Return the [X, Y] coordinate for the center point of the cell that contains the specified text.  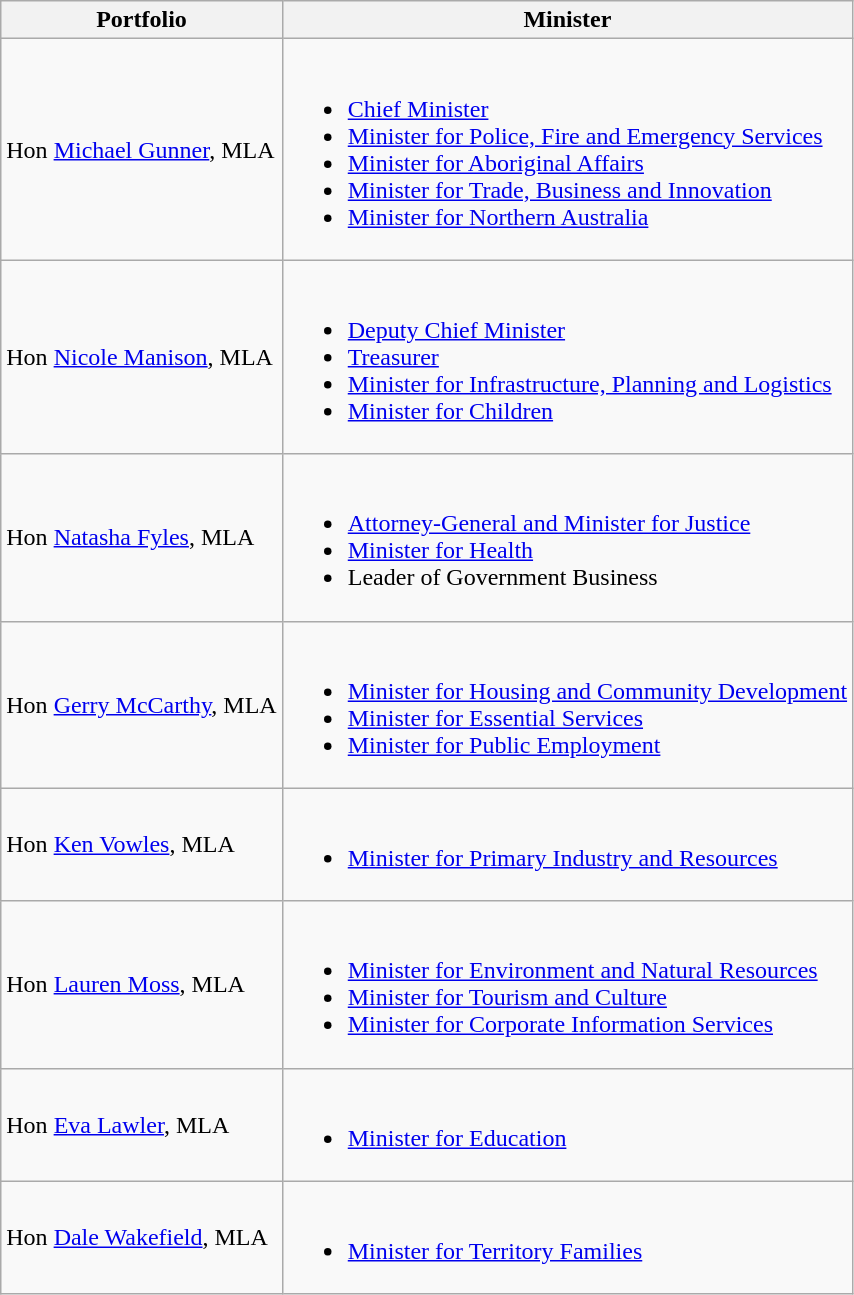
Minister for Housing and Community DevelopmentMinister for Essential ServicesMinister for Public Employment [567, 704]
Minister [567, 20]
Portfolio [142, 20]
Hon Gerry McCarthy, MLA [142, 704]
Minister for Education [567, 1124]
Hon Ken Vowles, MLA [142, 844]
Hon Michael Gunner, MLA [142, 150]
Minister for Environment and Natural ResourcesMinister for Tourism and CultureMinister for Corporate Information Services [567, 984]
Minister for Primary Industry and Resources [567, 844]
Deputy Chief MinisterTreasurerMinister for Infrastructure, Planning and LogisticsMinister for Children [567, 357]
Hon Natasha Fyles, MLA [142, 538]
Hon Eva Lawler, MLA [142, 1124]
Attorney-General and Minister for JusticeMinister for HealthLeader of Government Business [567, 538]
Minister for Territory Families [567, 1238]
Hon Lauren Moss, MLA [142, 984]
Hon Dale Wakefield, MLA [142, 1238]
Hon Nicole Manison, MLA [142, 357]
